Find where the given text appears and provide that cell's center as (x, y) coordinate. 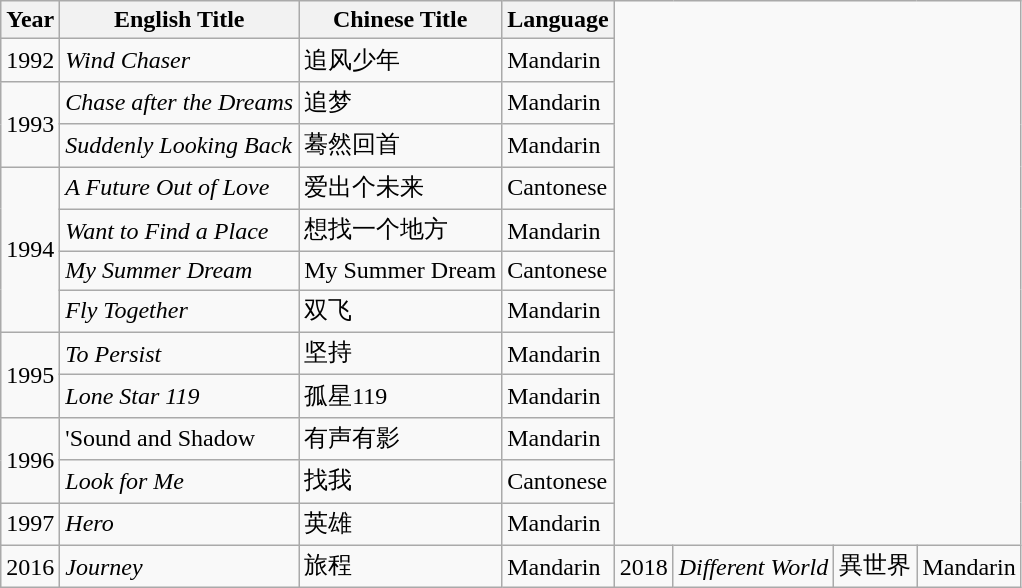
1995 (30, 374)
有声有影 (400, 438)
Chase after the Dreams (180, 102)
1993 (30, 124)
Lone Star 119 (180, 396)
Language (558, 20)
Year (30, 20)
'Sound and Shadow (180, 438)
2018 (644, 566)
英雄 (400, 524)
蓦然回首 (400, 146)
坚持 (400, 354)
Wind Chaser (180, 60)
To Persist (180, 354)
双飞 (400, 312)
旅程 (400, 566)
1997 (30, 524)
1992 (30, 60)
1994 (30, 249)
異世界 (876, 566)
Different World (754, 566)
Fly Together (180, 312)
追风少年 (400, 60)
孤星119 (400, 396)
Look for Me (180, 482)
Chinese Title (400, 20)
1996 (30, 460)
English Title (180, 20)
Journey (180, 566)
Suddenly Looking Back (180, 146)
想找一个地方 (400, 230)
Hero (180, 524)
追梦 (400, 102)
找我 (400, 482)
2016 (30, 566)
Want to Find a Place (180, 230)
爱出个未来 (400, 188)
A Future Out of Love (180, 188)
